Determine the [X, Y] coordinate at the center of the cell enclosing the given text.  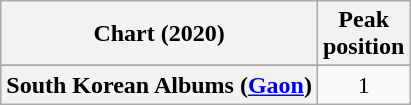
South Korean Albums (Gaon) [160, 85]
Peakposition [363, 34]
1 [363, 85]
Chart (2020) [160, 34]
